Identify which cell holds the provided text, then report its [x, y] central coordinate. 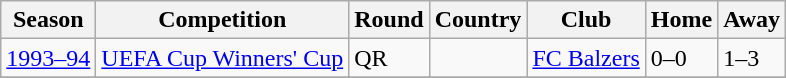
Country [478, 20]
FC Balzers [586, 58]
Home [681, 20]
Competition [222, 20]
UEFA Cup Winners' Cup [222, 58]
Club [586, 20]
Round [389, 20]
QR [389, 58]
1993–94 [48, 58]
1–3 [752, 58]
0–0 [681, 58]
Season [48, 20]
Away [752, 20]
